Extract the (X, Y) coordinate from the center of the cell holding the provided text.  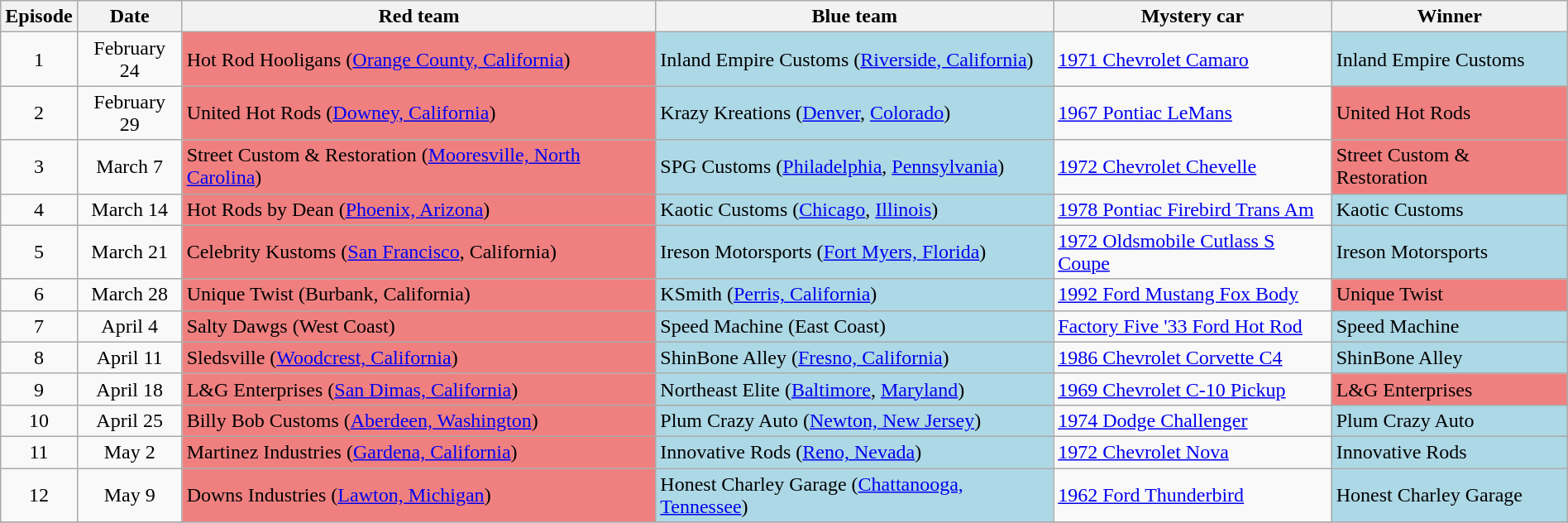
Hot Rod Hooligans (Orange County, California) (418, 60)
Mystery car (1193, 17)
Plum Crazy Auto (Newton, New Jersey) (855, 420)
Innovative Rods (1449, 452)
ShinBone Alley (1449, 357)
1972 Chevrolet Chevelle (1193, 167)
April 18 (129, 389)
Krazy Kreations (Denver, Colorado) (855, 113)
2 (39, 113)
1972 Chevrolet Nova (1193, 452)
Winner (1449, 17)
Sledsville (Woodcrest, California) (418, 357)
Street Custom & Restoration (1449, 167)
May 9 (129, 495)
3 (39, 167)
Ireson Motorsports (Fort Myers, Florida) (855, 252)
Kaotic Customs (Chicago, Illinois) (855, 209)
7 (39, 326)
5 (39, 252)
1 (39, 60)
March 28 (129, 295)
Honest Charley Garage (Chattanooga, Tennessee) (855, 495)
6 (39, 295)
Ireson Motorsports (1449, 252)
12 (39, 495)
Speed Machine (1449, 326)
SPG Customs (Philadelphia, Pennsylvania) (855, 167)
February 29 (129, 113)
1967 Pontiac LeMans (1193, 113)
L&G Enterprises (San Dimas, California) (418, 389)
Northeast Elite (Baltimore, Maryland) (855, 389)
KSmith (Perris, California) (855, 295)
Speed Machine (East Coast) (855, 326)
February 24 (129, 60)
10 (39, 420)
Kaotic Customs (1449, 209)
4 (39, 209)
Factory Five '33 Ford Hot Rod (1193, 326)
Red team (418, 17)
May 2 (129, 452)
Plum Crazy Auto (1449, 420)
April 11 (129, 357)
Celebrity Kustoms (San Francisco, California) (418, 252)
1986 Chevrolet Corvette C4 (1193, 357)
1969 Chevrolet C-10 Pickup (1193, 389)
11 (39, 452)
Martinez Industries (Gardena, California) (418, 452)
1974 Dodge Challenger (1193, 420)
Inland Empire Customs (Riverside, California) (855, 60)
Blue team (855, 17)
United Hot Rods (Downey, California) (418, 113)
8 (39, 357)
Episode (39, 17)
March 7 (129, 167)
Downs Industries (Lawton, Michigan) (418, 495)
Innovative Rods (Reno, Nevada) (855, 452)
Unique Twist (1449, 295)
April 25 (129, 420)
April 4 (129, 326)
1971 Chevrolet Camaro (1193, 60)
Honest Charley Garage (1449, 495)
Unique Twist (Burbank, California) (418, 295)
March 14 (129, 209)
ShinBone Alley (Fresno, California) (855, 357)
United Hot Rods (1449, 113)
L&G Enterprises (1449, 389)
Hot Rods by Dean (Phoenix, Arizona) (418, 209)
Salty Dawgs (West Coast) (418, 326)
1972 Oldsmobile Cutlass S Coupe (1193, 252)
Inland Empire Customs (1449, 60)
1992 Ford Mustang Fox Body (1193, 295)
1962 Ford Thunderbird (1193, 495)
Street Custom & Restoration (Mooresville, North Carolina) (418, 167)
1978 Pontiac Firebird Trans Am (1193, 209)
9 (39, 389)
March 21 (129, 252)
Billy Bob Customs (Aberdeen, Washington) (418, 420)
Date (129, 17)
